Find where the given text appears and provide that cell's center as [x, y] coordinate. 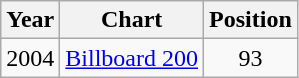
Position [251, 20]
Chart [132, 20]
Year [30, 20]
93 [251, 58]
Billboard 200 [132, 58]
2004 [30, 58]
